From the cell containing the given text, extract its center point as [x, y] coordinate. 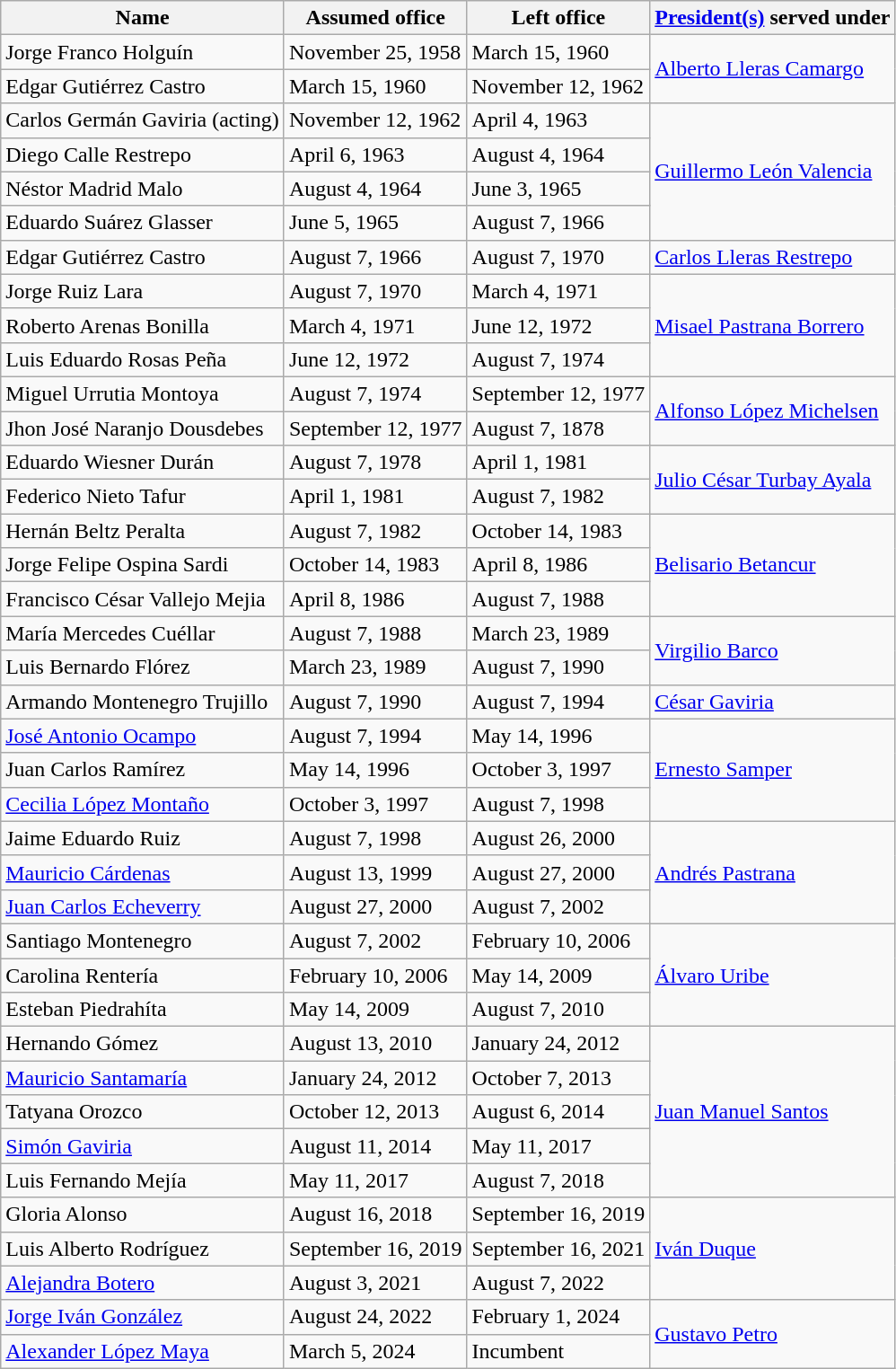
June 3, 1965 [558, 189]
Santiago Montenegro [143, 941]
August 3, 2021 [375, 1283]
Alexander López Maya [143, 1351]
November 25, 1958 [375, 52]
Jorge Ruiz Lara [143, 291]
August 6, 2014 [558, 1112]
Armando Montenegro Trujillo [143, 702]
Carlos Lleras Restrepo [772, 257]
Jhon José Naranjo Dousdebes [143, 428]
José Antonio Ocampo [143, 736]
Jorge Iván González [143, 1317]
Julio César Turbay Ayala [772, 480]
Alejandra Botero [143, 1283]
Néstor Madrid Malo [143, 189]
June 5, 1965 [375, 223]
Guillermo León Valencia [772, 172]
Ernesto Samper [772, 770]
Diego Calle Restrepo [143, 155]
March 5, 2024 [375, 1351]
Esteban Piedrahíta [143, 1010]
María Mercedes Cuéllar [143, 633]
Belisario Betancur [772, 565]
Luis Alberto Rodríguez [143, 1249]
Left office [558, 18]
Tatyana Orozco [143, 1112]
Juan Carlos Ramírez [143, 770]
August 13, 2010 [375, 1044]
August 24, 2022 [375, 1317]
Mauricio Santamaría [143, 1078]
Simón Gaviria [143, 1146]
Luis Eduardo Rosas Peña [143, 359]
Andrés Pastrana [772, 872]
Mauricio Cárdenas [143, 872]
César Gaviria [772, 702]
August 7, 2022 [558, 1283]
Hernán Beltz Peralta [143, 531]
Álvaro Uribe [772, 975]
Jaime Eduardo Ruiz [143, 838]
Cecilia López Montaño [143, 804]
April 4, 1963 [558, 120]
Juan Manuel Santos [772, 1112]
Gustavo Petro [772, 1334]
Jorge Franco Holguín [143, 52]
August 7, 2018 [558, 1180]
Name [143, 18]
Carolina Rentería [143, 975]
Juan Carlos Echeverry [143, 906]
Francisco César Vallejo Mejia [143, 599]
Assumed office [375, 18]
Iván Duque [772, 1249]
Gloria Alonso [143, 1214]
Virgilio Barco [772, 650]
August 7, 1878 [558, 428]
Luis Bernardo Flórez [143, 667]
August 26, 2000 [558, 838]
August 13, 1999 [375, 872]
President(s) served under [772, 18]
Hernando Gómez [143, 1044]
Alfonso López Michelsen [772, 411]
Misael Pastrana Borrero [772, 325]
August 16, 2018 [375, 1214]
Alberto Lleras Camargo [772, 69]
Eduardo Wiesner Durán [143, 463]
Luis Fernando Mejía [143, 1180]
Roberto Arenas Bonilla [143, 325]
Miguel Urrutia Montoya [143, 393]
February 1, 2024 [558, 1317]
October 12, 2013 [375, 1112]
April 6, 1963 [375, 155]
August 7, 2010 [558, 1010]
August 7, 1978 [375, 463]
Carlos Germán Gaviria (acting) [143, 120]
Jorge Felipe Ospina Sardi [143, 565]
September 16, 2021 [558, 1249]
Federico Nieto Tafur [143, 497]
October 7, 2013 [558, 1078]
Incumbent [558, 1351]
August 11, 2014 [375, 1146]
Eduardo Suárez Glasser [143, 223]
